Capture the cell that displays the provided text and extract its (x, y) central coordinate. 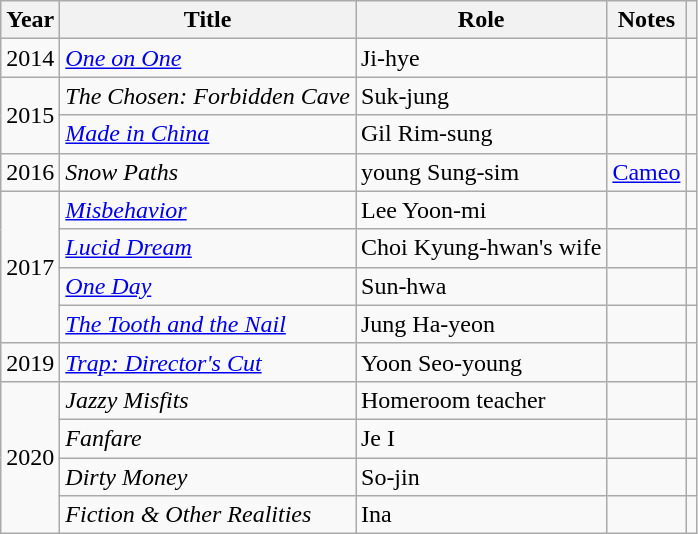
Jung Ha-yeon (482, 324)
2015 (30, 115)
2020 (30, 457)
Jazzy Misfits (208, 400)
Snow Paths (208, 172)
2017 (30, 267)
Choi Kyung-hwan's wife (482, 248)
One on One (208, 58)
Dirty Money (208, 477)
One Day (208, 286)
So-jin (482, 477)
Role (482, 20)
Year (30, 20)
Misbehavior (208, 210)
Fiction & Other Realities (208, 515)
Suk-jung (482, 96)
Ji-hye (482, 58)
Trap: Director's Cut (208, 362)
Notes (646, 20)
2019 (30, 362)
Cameo (646, 172)
young Sung-sim (482, 172)
Sun-hwa (482, 286)
Je I (482, 438)
Homeroom teacher (482, 400)
The Tooth and the Nail (208, 324)
Ina (482, 515)
Yoon Seo-young (482, 362)
Lucid Dream (208, 248)
The Chosen: Forbidden Cave (208, 96)
Title (208, 20)
Lee Yoon-mi (482, 210)
2014 (30, 58)
2016 (30, 172)
Made in China (208, 134)
Gil Rim-sung (482, 134)
Fanfare (208, 438)
